Search for the cell housing the specified text and yield its [X, Y] center coordinate. 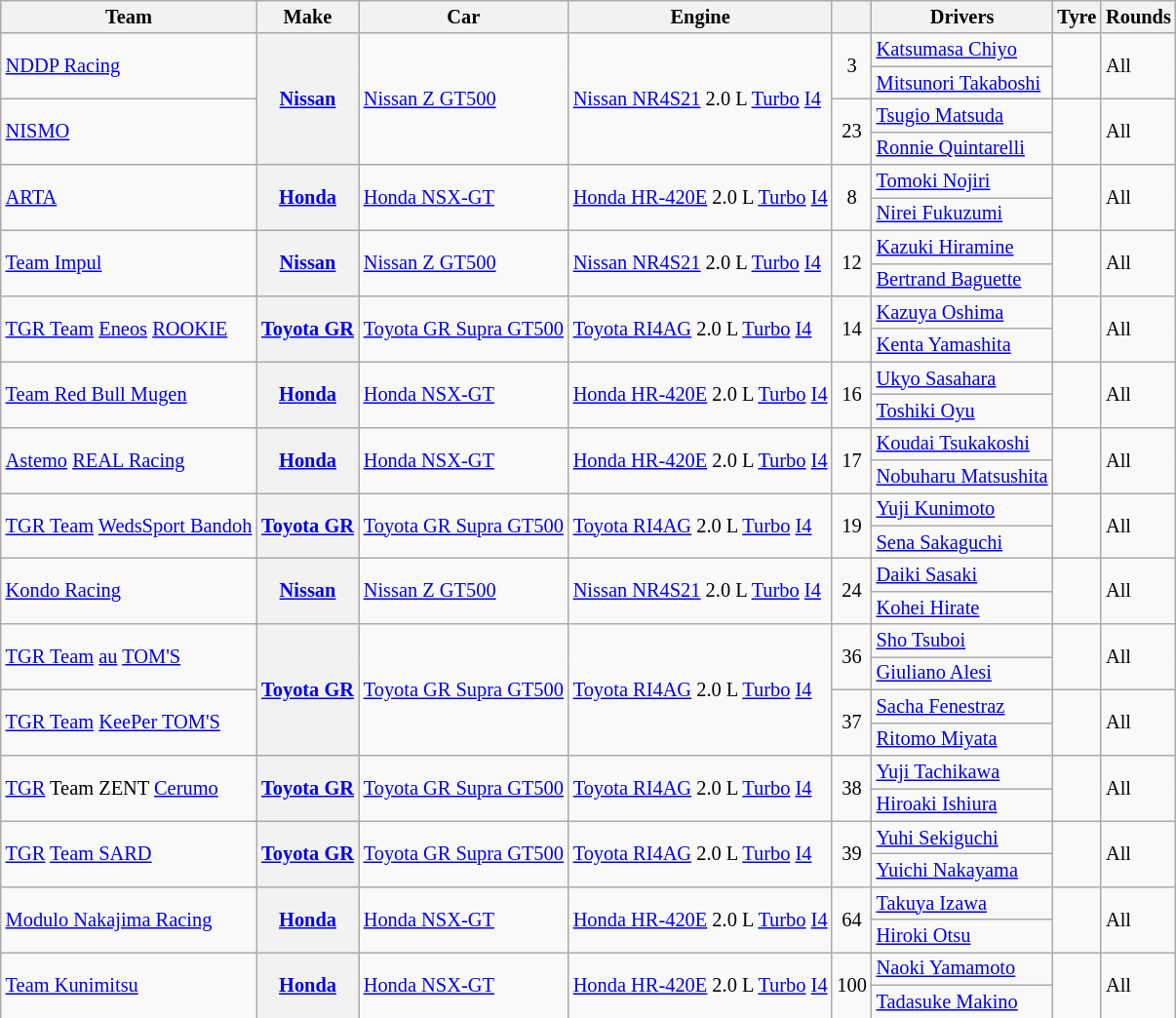
Katsumasa Chiyo [962, 50]
Giuliano Alesi [962, 673]
3 [851, 66]
Engine [700, 17]
12 [851, 263]
Kohei Hirate [962, 607]
Astemo REAL Racing [129, 460]
Ronnie Quintarelli [962, 148]
Sho Tsuboi [962, 641]
Kondo Racing [129, 591]
Daiki Sasaki [962, 574]
Tsugio Matsuda [962, 115]
Ritomo Miyata [962, 739]
Tomoki Nojiri [962, 181]
TGR Team KeePer TOM'S [129, 722]
Team [129, 17]
Koudai Tsukakoshi [962, 444]
37 [851, 722]
Car [464, 17]
23 [851, 131]
Nirei Fukuzumi [962, 214]
Team Impul [129, 263]
Mitsunori Takaboshi [962, 83]
19 [851, 525]
100 [851, 985]
16 [851, 394]
17 [851, 460]
ARTA [129, 197]
64 [851, 919]
Team Red Bull Mugen [129, 394]
Takuya Izawa [962, 903]
38 [851, 788]
Bertrand Baguette [962, 280]
Toshiki Oyu [962, 411]
Kenta Yamashita [962, 345]
Yuji Kunimoto [962, 509]
Yuhi Sekiguchi [962, 838]
NISMO [129, 131]
Hiroaki Ishiura [962, 804]
TGR Team WedsSport Bandoh [129, 525]
NDDP Racing [129, 66]
TGR Team au TOM'S [129, 657]
Rounds [1139, 17]
Sacha Fenestraz [962, 706]
14 [851, 328]
Kazuya Oshima [962, 312]
Make [308, 17]
Kazuki Hiramine [962, 247]
Tadasuke Makino [962, 1001]
36 [851, 657]
Ukyo Sasahara [962, 378]
Yuji Tachikawa [962, 771]
TGR Team ZENT Cerumo [129, 788]
Tyre [1077, 17]
Team Kunimitsu [129, 985]
Drivers [962, 17]
Nobuharu Matsushita [962, 477]
24 [851, 591]
Modulo Nakajima Racing [129, 919]
Naoki Yamamoto [962, 968]
TGR Team SARD [129, 854]
Hiroki Otsu [962, 936]
Yuichi Nakayama [962, 870]
8 [851, 197]
39 [851, 854]
TGR Team Eneos ROOKIE [129, 328]
Sena Sakaguchi [962, 542]
